Pinpoint the cell where the given text exists, returning its [X, Y] midpoint coordinate. 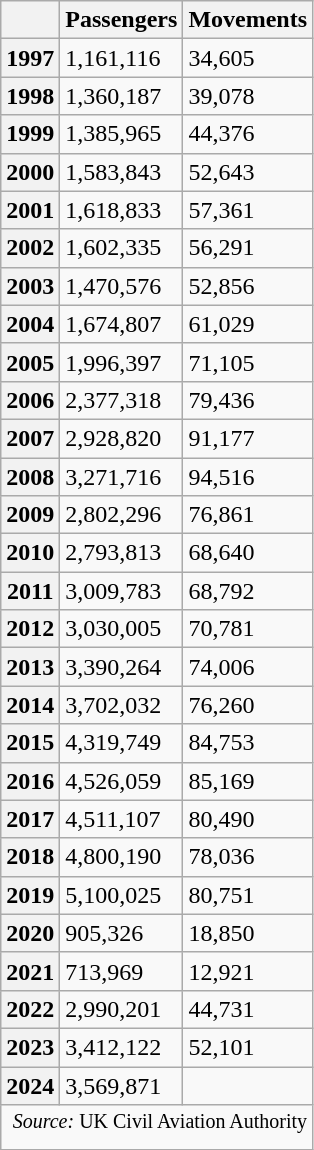
2010 [30, 553]
3,271,716 [122, 477]
4,319,749 [122, 743]
713,969 [122, 971]
18,850 [248, 933]
2,802,296 [122, 515]
52,643 [248, 172]
2024 [30, 1085]
2013 [30, 667]
2000 [30, 172]
905,326 [122, 933]
76,861 [248, 515]
2019 [30, 895]
1,602,335 [122, 248]
2004 [30, 324]
94,516 [248, 477]
2006 [30, 400]
39,078 [248, 96]
44,731 [248, 1009]
68,640 [248, 553]
78,036 [248, 857]
71,105 [248, 362]
2001 [30, 210]
3,390,264 [122, 667]
1997 [30, 58]
52,856 [248, 286]
3,030,005 [122, 629]
4,511,107 [122, 819]
5,100,025 [122, 895]
3,412,122 [122, 1047]
Movements [248, 20]
1,385,965 [122, 134]
2,928,820 [122, 438]
4,526,059 [122, 781]
2005 [30, 362]
61,029 [248, 324]
1999 [30, 134]
76,260 [248, 705]
2023 [30, 1047]
52,101 [248, 1047]
Source: UK Civil Aviation Authority [157, 1128]
2012 [30, 629]
74,006 [248, 667]
91,177 [248, 438]
Passengers [122, 20]
1,583,843 [122, 172]
80,751 [248, 895]
1,161,116 [122, 58]
2021 [30, 971]
1998 [30, 96]
1,996,397 [122, 362]
2002 [30, 248]
3,009,783 [122, 591]
2009 [30, 515]
2018 [30, 857]
2011 [30, 591]
70,781 [248, 629]
2003 [30, 286]
68,792 [248, 591]
2,990,201 [122, 1009]
2022 [30, 1009]
3,702,032 [122, 705]
2008 [30, 477]
12,921 [248, 971]
1,470,576 [122, 286]
57,361 [248, 210]
56,291 [248, 248]
85,169 [248, 781]
2015 [30, 743]
2007 [30, 438]
2020 [30, 933]
84,753 [248, 743]
2,377,318 [122, 400]
4,800,190 [122, 857]
2016 [30, 781]
2014 [30, 705]
44,376 [248, 134]
3,569,871 [122, 1085]
79,436 [248, 400]
2,793,813 [122, 553]
1,360,187 [122, 96]
34,605 [248, 58]
1,618,833 [122, 210]
1,674,807 [122, 324]
2017 [30, 819]
80,490 [248, 819]
